Provide the (X, Y) coordinate of the cell's center where the given text is located.  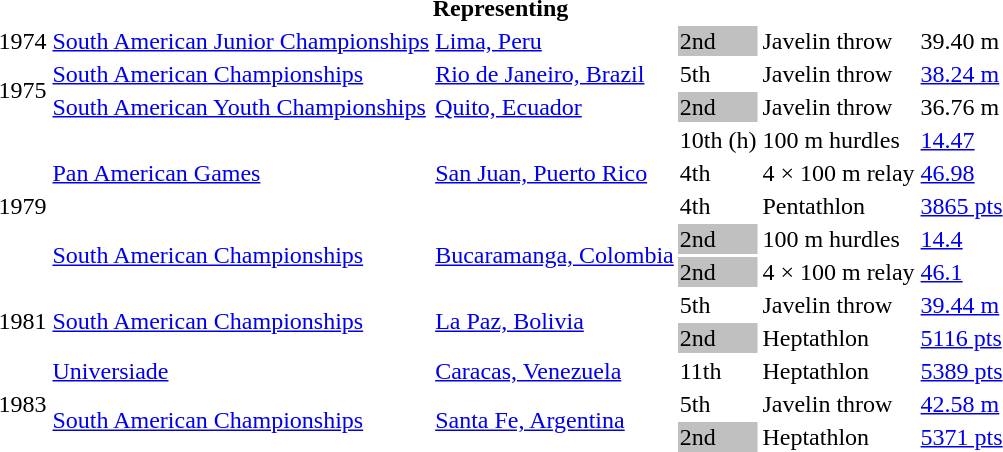
Bucaramanga, Colombia (555, 256)
La Paz, Bolivia (555, 322)
Rio de Janeiro, Brazil (555, 74)
Universiade (241, 371)
Quito, Ecuador (555, 107)
10th (h) (718, 140)
South American Youth Championships (241, 107)
Pan American Games (241, 173)
11th (718, 371)
Santa Fe, Argentina (555, 420)
Pentathlon (838, 206)
Caracas, Venezuela (555, 371)
South American Junior Championships (241, 41)
Lima, Peru (555, 41)
San Juan, Puerto Rico (555, 173)
